Extract the [X, Y] coordinate from the center of the cell holding the provided text.  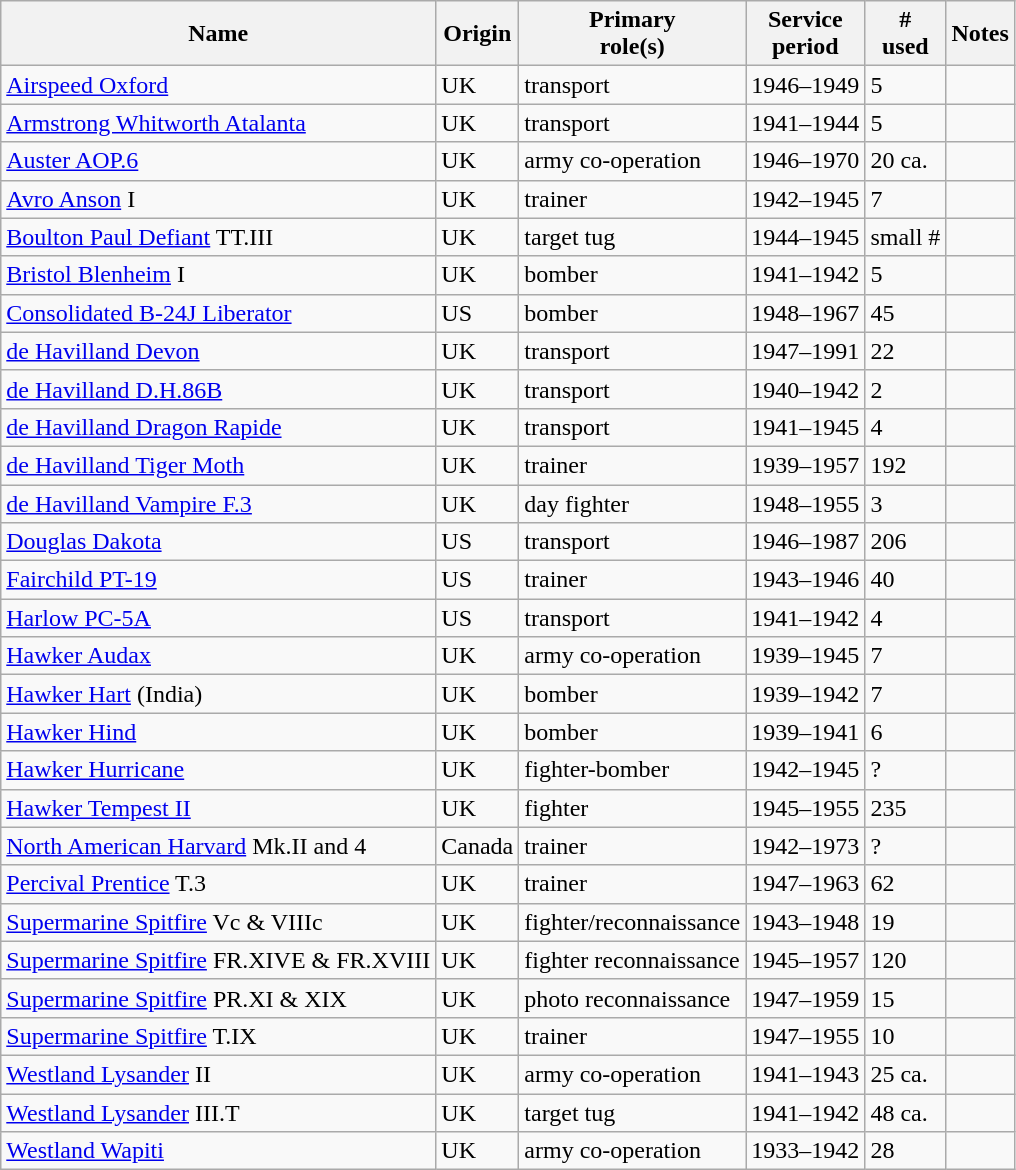
1945–1957 [806, 960]
Hawker Hurricane [218, 770]
1942–1973 [806, 846]
fighter reconnaissance [632, 960]
Westland Wapiti [218, 1151]
1941–1943 [806, 1074]
Supermarine Spitfire PR.XI & XIX [218, 998]
de Havilland D.H.86B [218, 389]
1941–1945 [806, 427]
Hawker Tempest II [218, 808]
de Havilland Tiger Moth [218, 465]
Canada [478, 846]
Avro Anson I [218, 199]
de Havilland Dragon Rapide [218, 427]
Douglas Dakota [218, 542]
40 [906, 580]
192 [906, 465]
15 [906, 998]
Fairchild PT-19 [218, 580]
2 [906, 389]
1939–1945 [806, 656]
Supermarine Spitfire FR.XIVE & FR.XVIII [218, 960]
120 [906, 960]
1945–1955 [806, 808]
235 [906, 808]
Supermarine Spitfire T.IX [218, 1036]
Airspeed Oxford [218, 85]
photo reconnaissance [632, 998]
Harlow PC-5A [218, 618]
Auster AOP.6 [218, 161]
de Havilland Vampire F.3 [218, 503]
1946–1949 [806, 85]
1948–1967 [806, 313]
Supermarine Spitfire Vc & VIIIc [218, 922]
1933–1942 [806, 1151]
1946–1970 [806, 161]
1940–1942 [806, 389]
Hawker Hart (India) [218, 694]
fighter/reconnaissance [632, 922]
day fighter [632, 503]
de Havilland Devon [218, 351]
1941–1944 [806, 123]
Name [218, 34]
45 [906, 313]
1939–1941 [806, 732]
fighter [632, 808]
28 [906, 1151]
1948–1955 [806, 503]
small # [906, 237]
25 ca. [906, 1074]
6 [906, 732]
1947–1959 [806, 998]
19 [906, 922]
1939–1957 [806, 465]
Notes [980, 34]
1944–1945 [806, 237]
20 ca. [906, 161]
Primaryrole(s) [632, 34]
Bristol Blenheim I [218, 275]
Westland Lysander II [218, 1074]
1947–1963 [806, 884]
3 [906, 503]
fighter-bomber [632, 770]
Hawker Audax [218, 656]
1943–1946 [806, 580]
Armstrong Whitworth Atalanta [218, 123]
1946–1987 [806, 542]
1947–1991 [806, 351]
206 [906, 542]
48 ca. [906, 1113]
62 [906, 884]
Boulton Paul Defiant TT.III [218, 237]
Serviceperiod [806, 34]
Hawker Hind [218, 732]
Origin [478, 34]
Westland Lysander III.T [218, 1113]
North American Harvard Mk.II and 4 [218, 846]
Percival Prentice T.3 [218, 884]
1939–1942 [806, 694]
22 [906, 351]
Consolidated B-24J Liberator [218, 313]
10 [906, 1036]
1947–1955 [806, 1036]
#used [906, 34]
1943–1948 [806, 922]
